Return the (x, y) coordinate for the center point of the cell that contains the specified text.  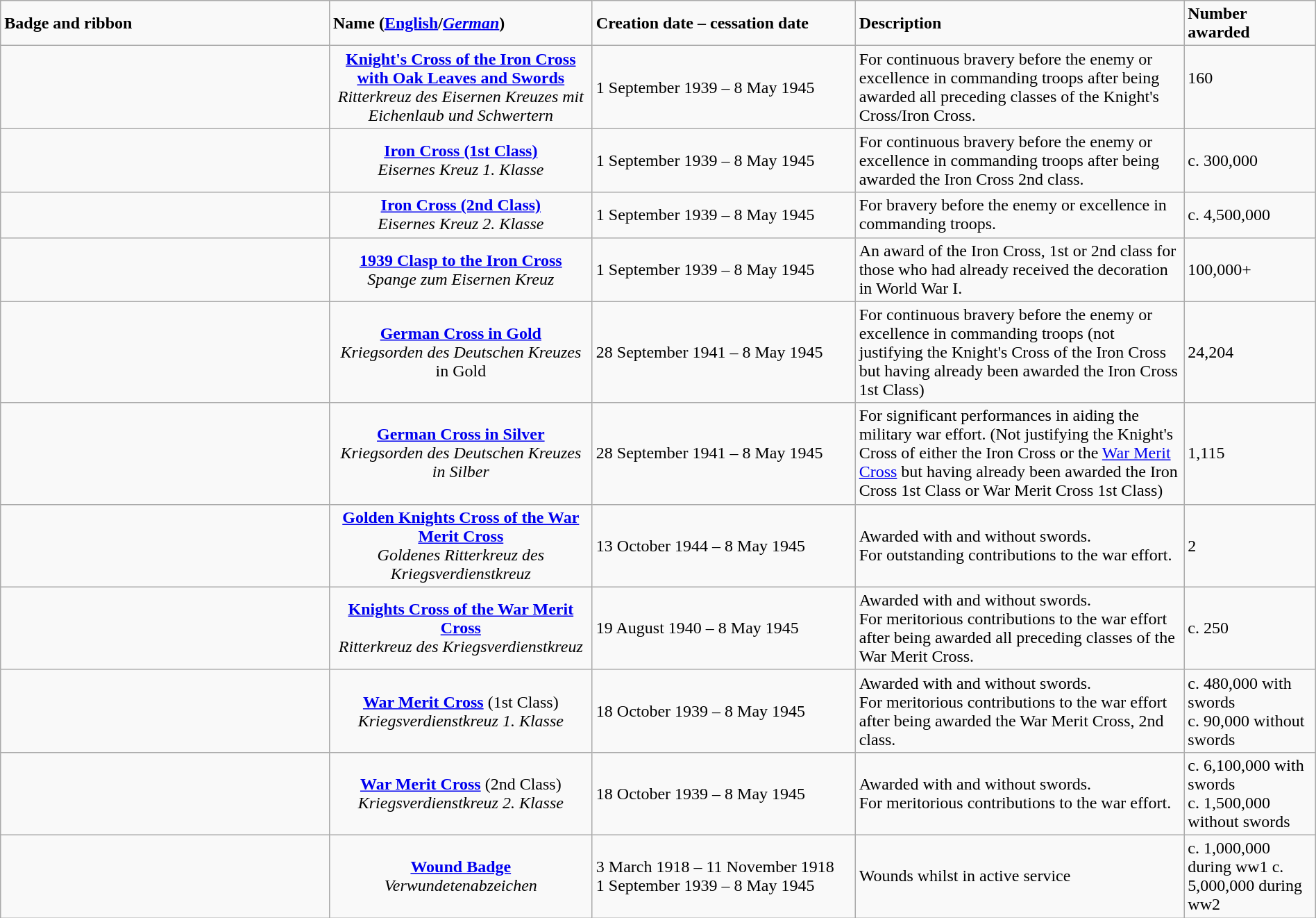
2 (1249, 546)
Awarded with and without swords.For meritorious contributions to the war effort after being awarded the War Merit Cross, 2nd class. (1020, 711)
Number awarded (1249, 24)
Wound BadgeVerwundetenabzeichen (461, 876)
c. 1,000,000 during ww1 c. 5,000,000 during ww2 (1249, 876)
3 March 1918 – 11 November 19181 September 1939 – 8 May 1945 (723, 876)
For bravery before the enemy or excellence in commanding troops. (1020, 215)
For continuous bravery before the enemy or excellence in commanding troops after being awarded the Iron Cross 2nd class. (1020, 160)
160 (1249, 87)
Knight's Cross of the Iron Cross with Oak Leaves and SwordsRitterkreuz des Eisernen Kreuzes mit Eichenlaub und Schwertern (461, 87)
Name (English/German) (461, 24)
German Cross in GoldKriegsorden des Deutschen Kreuzes in Gold (461, 352)
Awarded with and without swords.For outstanding contributions to the war effort. (1020, 546)
Badge and ribbon (165, 24)
Iron Cross (2nd Class)Eisernes Kreuz 2. Klasse (461, 215)
Awarded with and without swords.For meritorious contributions to the war effort after being awarded all preceding classes of the War Merit Cross. (1020, 628)
c. 6,100,000 with swordsc. 1,500,000 without swords (1249, 793)
Wounds whilst in active service (1020, 876)
An award of the Iron Cross, 1st or 2nd class for those who had already received the decoration in World War I. (1020, 269)
c. 300,000 (1249, 160)
Golden Knights Cross of the War Merit CrossGoldenes Ritterkreuz des Kriegsverdienstkreuz (461, 546)
Knights Cross of the War Merit CrossRitterkreuz des Kriegsverdienstkreuz (461, 628)
Description (1020, 24)
c. 480,000 with swordsc. 90,000 without swords (1249, 711)
Creation date – cessation date (723, 24)
24,204 (1249, 352)
1,115 (1249, 453)
19 August 1940 – 8 May 1945 (723, 628)
13 October 1944 – 8 May 1945 (723, 546)
War Merit Cross (2nd Class)Kriegsverdienstkreuz 2. Klasse (461, 793)
German Cross in SilverKriegsorden des Deutschen Kreuzes in Silber (461, 453)
c. 250 (1249, 628)
1939 Clasp to the Iron CrossSpange zum Eisernen Kreuz (461, 269)
Awarded with and without swords.For meritorious contributions to the war effort. (1020, 793)
100,000+ (1249, 269)
War Merit Cross (1st Class)Kriegsverdienstkreuz 1. Klasse (461, 711)
Iron Cross (1st Class)Eisernes Kreuz 1. Klasse (461, 160)
c. 4,500,000 (1249, 215)
